Pinpoint the cell where the given text exists, returning its (x, y) midpoint coordinate. 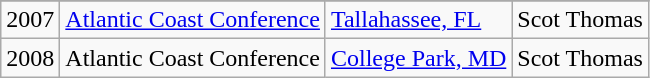
College Park, MD (418, 58)
Tallahassee, FL (418, 20)
2008 (30, 58)
2007 (30, 20)
